Determine the [x, y] coordinate at the center of the cell enclosing the given text.  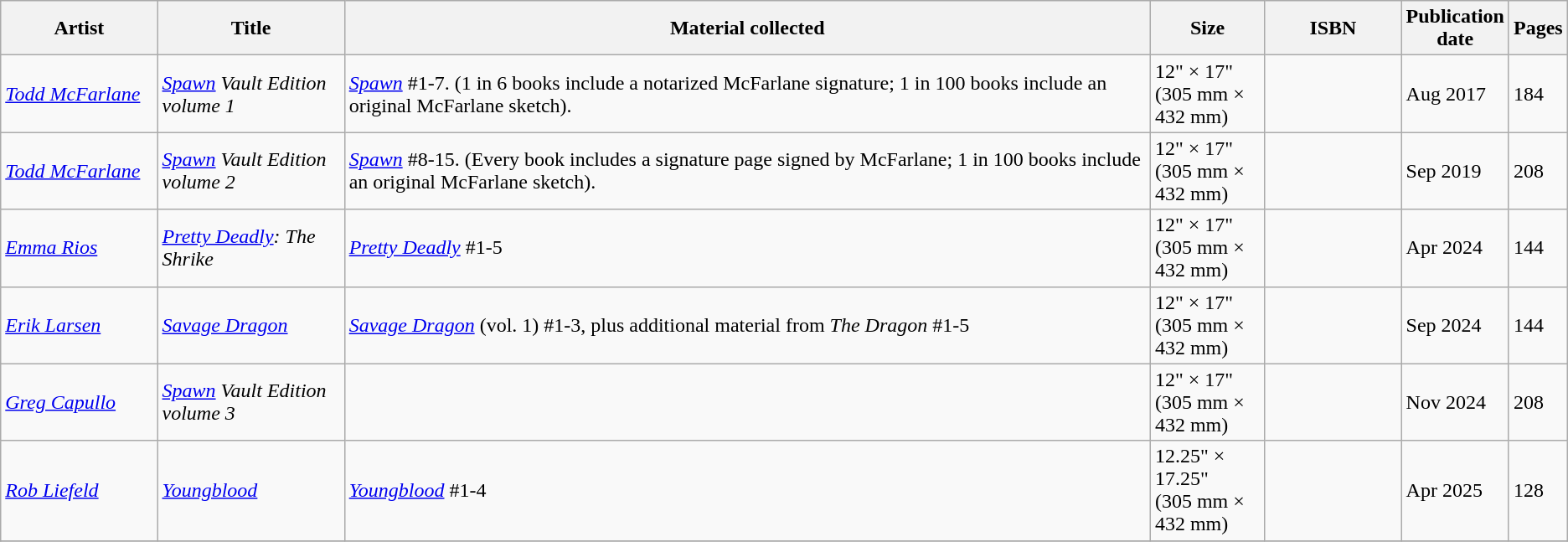
128 [1538, 491]
ISBN [1333, 28]
Savage Dragon [251, 325]
Spawn #1-7. (1 in 6 books include a notarized McFarlane signature; 1 in 100 books include an original McFarlane sketch). [747, 94]
Material collected [747, 28]
Spawn Vault Edition volume 2 [251, 171]
Artist [79, 28]
Savage Dragon (vol. 1) #1-3, plus additional material from The Dragon #1-5 [747, 325]
Aug 2017 [1455, 94]
Spawn Vault Edition volume 1 [251, 94]
Rob Liefeld [79, 491]
Spawn Vault Edition volume 3 [251, 402]
Greg Capullo [79, 402]
Pretty Deadly: The Shrike [251, 248]
Pages [1538, 28]
Youngblood [251, 491]
Spawn #8-15. (Every book includes a signature page signed by McFarlane; 1 in 100 books include an original McFarlane sketch). [747, 171]
Sep 2019 [1455, 171]
Apr 2025 [1455, 491]
Emma Rios [79, 248]
Publication date [1455, 28]
Size [1207, 28]
Title [251, 28]
Nov 2024 [1455, 402]
Sep 2024 [1455, 325]
Pretty Deadly #1-5 [747, 248]
12.25" × 17.25"(305 mm × 432 mm) [1207, 491]
Erik Larsen [79, 325]
Youngblood #1-4 [747, 491]
184 [1538, 94]
Apr 2024 [1455, 248]
